Pinpoint the cell where the given text exists, returning its (X, Y) midpoint coordinate. 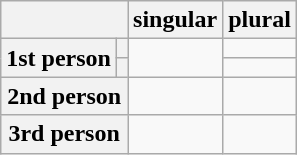
plural (260, 20)
2nd person (64, 96)
3rd person (64, 134)
1st person (59, 58)
singular (176, 20)
